Pinpoint the cell where the given text exists, returning its (X, Y) midpoint coordinate. 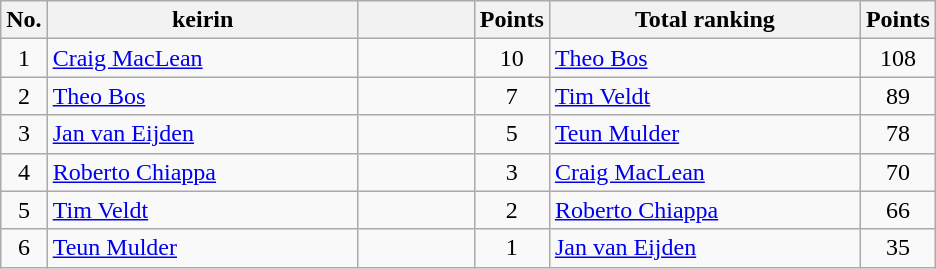
6 (24, 248)
keirin (202, 20)
10 (512, 58)
7 (512, 96)
Total ranking (704, 20)
70 (898, 172)
No. (24, 20)
108 (898, 58)
89 (898, 96)
35 (898, 248)
78 (898, 134)
66 (898, 210)
4 (24, 172)
